Extract the (x, y) coordinate from the center of the cell holding the provided text.  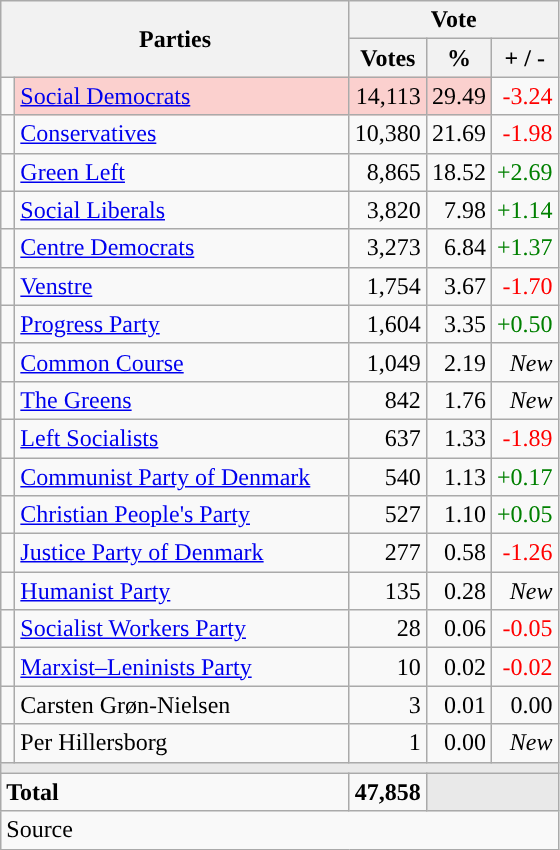
Venstre (182, 286)
Humanist Party (182, 591)
277 (388, 553)
0.02 (458, 667)
7.98 (458, 210)
28 (388, 629)
Common Course (182, 362)
Votes (388, 58)
+1.37 (524, 248)
21.69 (458, 134)
1 (388, 743)
Marxist–Leninists Party (182, 667)
Conservatives (182, 134)
+1.14 (524, 210)
135 (388, 591)
0.01 (458, 705)
1.33 (458, 438)
3,820 (388, 210)
1,754 (388, 286)
-1.26 (524, 553)
Per Hillersborg (182, 743)
Total (176, 792)
The Greens (182, 400)
Carsten Grøn-Nielsen (182, 705)
842 (388, 400)
-3.24 (524, 96)
-0.05 (524, 629)
3.35 (458, 324)
Parties (176, 39)
3.67 (458, 286)
527 (388, 515)
Green Left (182, 172)
Social Liberals (182, 210)
Communist Party of Denmark (182, 477)
2.19 (458, 362)
29.49 (458, 96)
+0.17 (524, 477)
Centre Democrats (182, 248)
% (458, 58)
540 (388, 477)
0.28 (458, 591)
1.13 (458, 477)
Progress Party (182, 324)
1,604 (388, 324)
Justice Party of Denmark (182, 553)
3 (388, 705)
18.52 (458, 172)
637 (388, 438)
10 (388, 667)
0.06 (458, 629)
8,865 (388, 172)
Socialist Workers Party (182, 629)
-0.02 (524, 667)
Vote (454, 20)
-1.89 (524, 438)
Source (280, 830)
Social Democrats (182, 96)
+0.50 (524, 324)
1.10 (458, 515)
+2.69 (524, 172)
Christian People's Party (182, 515)
+0.05 (524, 515)
1.76 (458, 400)
-1.70 (524, 286)
1,049 (388, 362)
10,380 (388, 134)
6.84 (458, 248)
+ / - (524, 58)
-1.98 (524, 134)
Left Socialists (182, 438)
47,858 (388, 792)
0.58 (458, 553)
14,113 (388, 96)
3,273 (388, 248)
